Return (x, y) of the center of cell containing provided text 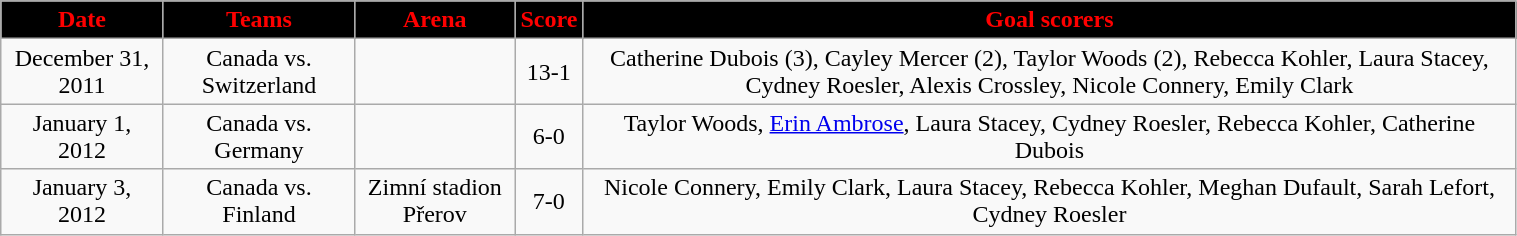
Nicole Connery, Emily Clark, Laura Stacey, Rebecca Kohler, Meghan Dufault, Sarah Lefort, Cydney Roesler (1050, 202)
Zimní stadion Přerov (435, 202)
Date (82, 20)
Goal scorers (1050, 20)
December 31, 2011 (82, 72)
Canada vs. Germany (259, 136)
6-0 (549, 136)
Teams (259, 20)
Score (549, 20)
13-1 (549, 72)
January 1, 2012 (82, 136)
January 3, 2012 (82, 202)
Catherine Dubois (3), Cayley Mercer (2), Taylor Woods (2), Rebecca Kohler, Laura Stacey, Cydney Roesler, Alexis Crossley, Nicole Connery, Emily Clark (1050, 72)
Arena (435, 20)
Taylor Woods, Erin Ambrose, Laura Stacey, Cydney Roesler, Rebecca Kohler, Catherine Dubois (1050, 136)
Canada vs. Finland (259, 202)
Canada vs. Switzerland (259, 72)
7-0 (549, 202)
